Output the [X, Y] coordinate of the center of the cell containing the given text.  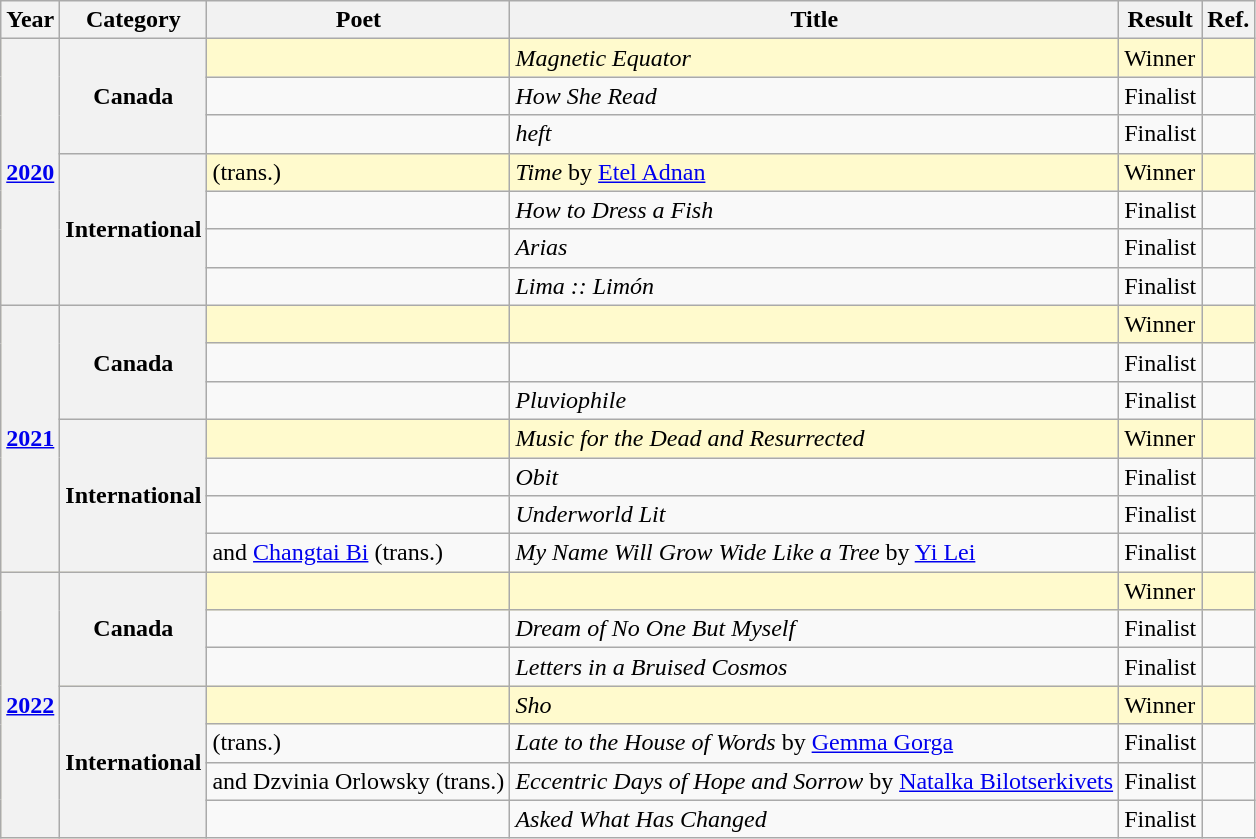
Title [814, 20]
2020 [30, 172]
Ref. [1228, 20]
Eccentric Days of Hope and Sorrow by Natalka Bilotserkivets [814, 781]
Underworld Lit [814, 515]
Asked What Has Changed [814, 819]
2022 [30, 705]
My Name Will Grow Wide Like a Tree by Yi Lei [814, 553]
Result [1160, 20]
Obit [814, 477]
How She Read [814, 96]
Sho [814, 705]
Late to the House of Words by Gemma Gorga [814, 743]
Letters in a Bruised Cosmos [814, 667]
and Dzvinia Orlowsky (trans.) [358, 781]
Year [30, 20]
Lima :: Limón [814, 286]
Music for the Dead and Resurrected [814, 438]
Time by Etel Adnan [814, 172]
Category [134, 20]
Arias [814, 248]
2021 [30, 438]
Dream of No One But Myself [814, 629]
Pluviophile [814, 400]
Magnetic Equator [814, 58]
and Changtai Bi (trans.) [358, 553]
Poet [358, 20]
heft [814, 134]
How to Dress a Fish [814, 210]
